Capture the cell that displays the provided text and extract its [x, y] central coordinate. 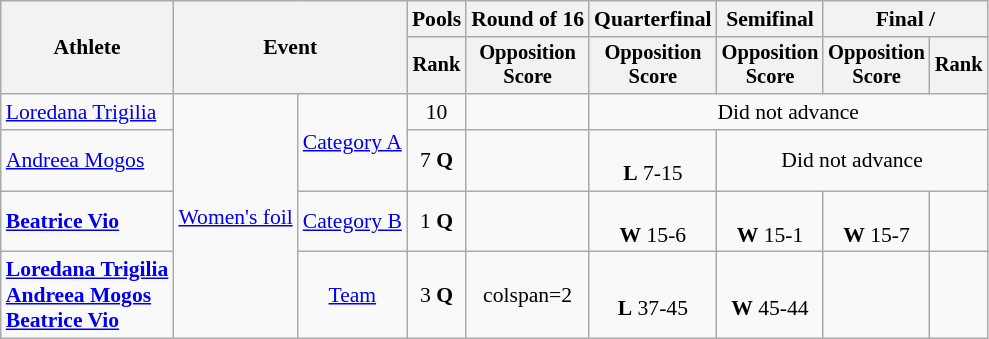
colspan=2 [528, 296]
Round of 16 [528, 19]
Quarterfinal [653, 19]
Women's foil [235, 216]
1 Q [436, 222]
W 15-6 [653, 222]
W 45-44 [770, 296]
W 15-1 [770, 222]
7 Q [436, 160]
Event [290, 48]
Final / [905, 19]
Category B [352, 222]
Andreea Mogos [88, 160]
Semifinal [770, 19]
3 Q [436, 296]
L 37-45 [653, 296]
Beatrice Vio [88, 222]
Loredana Trigilia [88, 112]
W 15-7 [876, 222]
Category A [352, 142]
Pools [436, 19]
Athlete [88, 48]
L 7-15 [653, 160]
Loredana TrigiliaAndreea MogosBeatrice Vio [88, 296]
10 [436, 112]
Team [352, 296]
